Return [x, y] of the center of cell containing provided text 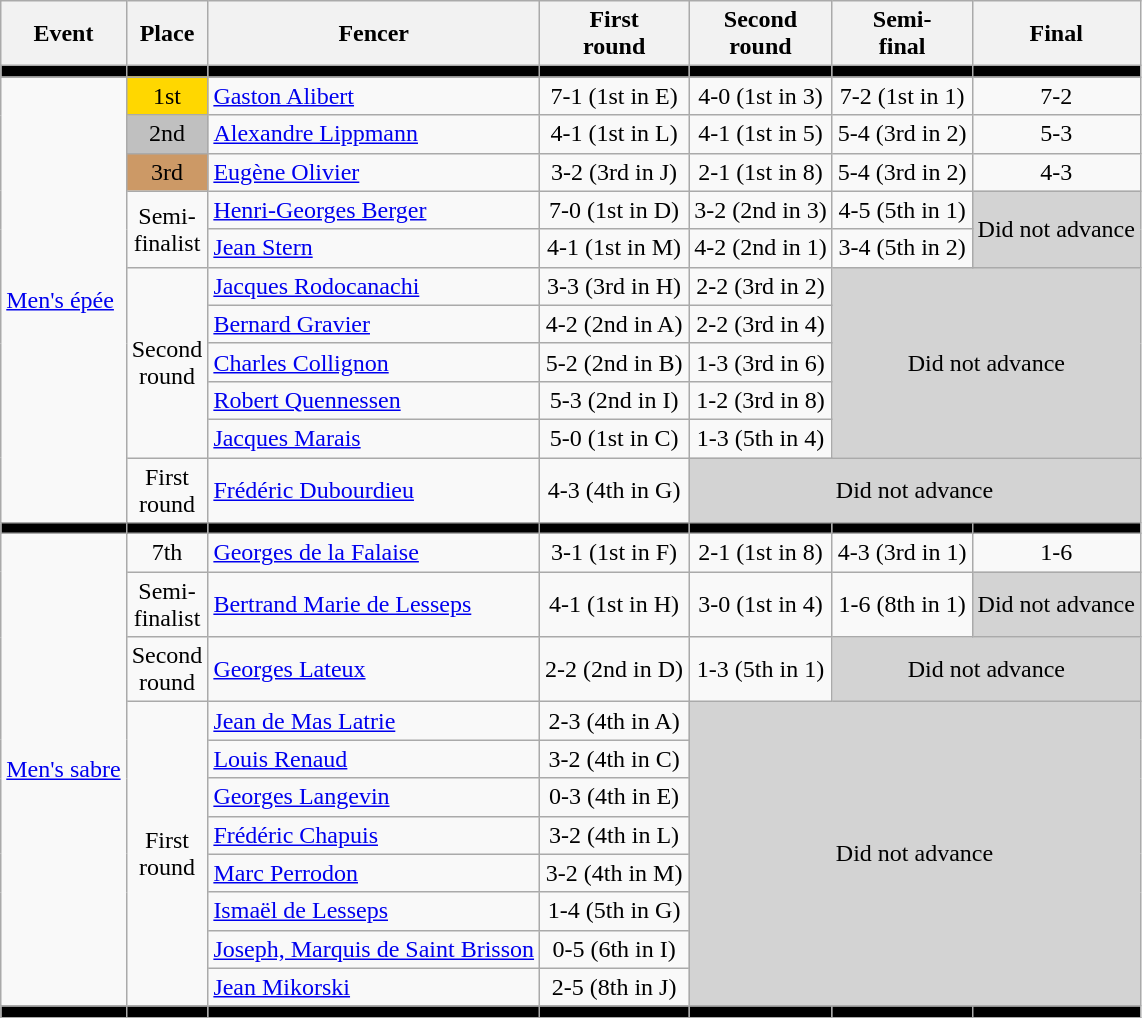
3-1 (1st in F) [614, 553]
2-2 (3rd in 2) [761, 286]
Ismaël de Lesseps [374, 911]
3-2 (4th in M) [614, 873]
Bertrand Marie de Lesseps [374, 604]
4-1 (1st in H) [614, 604]
Charles Collignon [374, 362]
Marc Perrodon [374, 873]
2-2 (3rd in 4) [761, 324]
7th [167, 553]
1-2 (3rd in 8) [761, 400]
Bernard Gravier [374, 324]
2-5 (8th in J) [614, 987]
Jean Mikorski [374, 987]
1-4 (5th in G) [614, 911]
Eugène Olivier [374, 172]
Georges Langevin [374, 797]
Louis Renaud [374, 759]
3-3 (3rd in H) [614, 286]
5-3 [1056, 134]
Joseph, Marquis de Saint Brisson [374, 949]
7-0 (1st in D) [614, 210]
Jacques Rodocanachi [374, 286]
5-2 (2nd in B) [614, 362]
Jean de Mas Latrie [374, 721]
Frédéric Dubourdieu [374, 490]
Henri-Georges Berger [374, 210]
Event [64, 34]
2nd [167, 134]
Georges de la Falaise [374, 553]
4-3 (3rd in 1) [902, 553]
7-2 [1056, 96]
Fencer [374, 34]
2-2 (2nd in D) [614, 670]
Georges Lateux [374, 670]
4-1 (1st in L) [614, 134]
Alexandre Lippmann [374, 134]
5-0 (1st in C) [614, 438]
3-4 (5th in 2) [902, 248]
4-1 (1st in M) [614, 248]
4-0 (1st in 3) [761, 96]
Frédéric Chapuis [374, 835]
Jacques Marais [374, 438]
1st [167, 96]
2-3 (4th in A) [614, 721]
Place [167, 34]
3rd [167, 172]
4-2 (2nd in 1) [761, 248]
Men's sabre [64, 770]
5-3 (2nd in I) [614, 400]
4-3 (4th in G) [614, 490]
Semi-final [902, 34]
4-5 (5th in 1) [902, 210]
3-2 (4th in C) [614, 759]
Gaston Alibert [374, 96]
Jean Stern [374, 248]
3-2 (2nd in 3) [761, 210]
4-1 (1st in 5) [761, 134]
1-6 (8th in 1) [902, 604]
Men's épée [64, 300]
3-2 (3rd in J) [614, 172]
1-3 (5th in 1) [761, 670]
7-1 (1st in E) [614, 96]
Final [1056, 34]
Robert Quennessen [374, 400]
1-3 (3rd in 6) [761, 362]
1-3 (5th in 4) [761, 438]
4-3 [1056, 172]
1-6 [1056, 553]
0-3 (4th in E) [614, 797]
0-5 (6th in I) [614, 949]
3-2 (4th in L) [614, 835]
7-2 (1st in 1) [902, 96]
4-2 (2nd in A) [614, 324]
3-0 (1st in 4) [761, 604]
